Capture the cell that displays the provided text and extract its (X, Y) central coordinate. 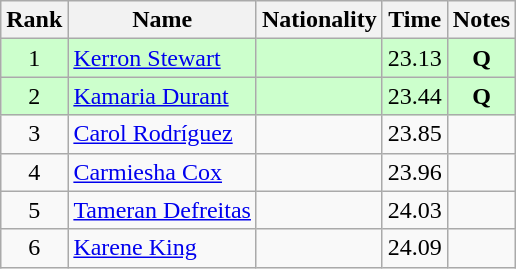
Kamaria Durant (162, 96)
Tameran Defreitas (162, 210)
24.03 (414, 210)
5 (34, 210)
6 (34, 248)
23.96 (414, 172)
24.09 (414, 248)
Kerron Stewart (162, 58)
Karene King (162, 248)
Carol Rodríguez (162, 134)
Name (162, 20)
Notes (481, 20)
23.85 (414, 134)
Rank (34, 20)
3 (34, 134)
2 (34, 96)
4 (34, 172)
Nationality (319, 20)
1 (34, 58)
Time (414, 20)
23.44 (414, 96)
23.13 (414, 58)
Carmiesha Cox (162, 172)
